Output the (x, y) coordinate of the center of the cell containing the given text.  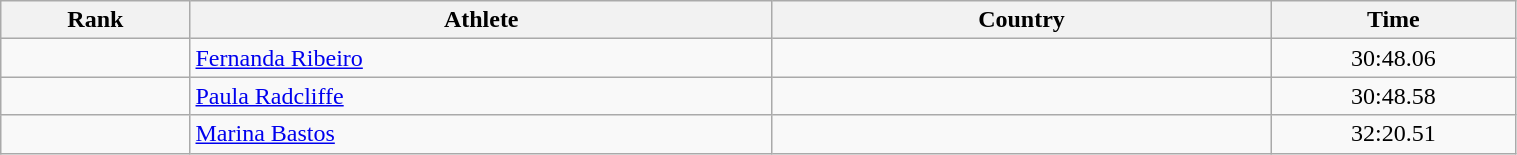
32:20.51 (1394, 134)
Paula Radcliffe (481, 96)
Country (1021, 20)
Rank (96, 20)
Marina Bastos (481, 134)
30:48.58 (1394, 96)
Time (1394, 20)
Fernanda Ribeiro (481, 58)
30:48.06 (1394, 58)
Athlete (481, 20)
